Return the [x, y] coordinate for the center point of the cell that contains the specified text.  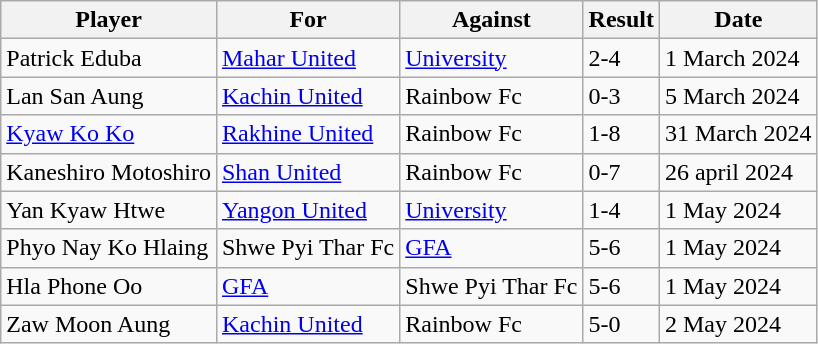
0-7 [621, 172]
0-3 [621, 96]
Mahar United [308, 58]
Phyo Nay Ko Hlaing [109, 248]
Hla Phone Oo [109, 286]
Rakhine United [308, 134]
Yangon United [308, 210]
Kyaw Ko Ko [109, 134]
26 april 2024 [738, 172]
Kaneshiro Motoshiro [109, 172]
5-0 [621, 324]
1-4 [621, 210]
Shan United [308, 172]
2-4 [621, 58]
1-8 [621, 134]
For [308, 20]
2 May 2024 [738, 324]
Yan Kyaw Htwe [109, 210]
Result [621, 20]
Player [109, 20]
Lan San Aung [109, 96]
31 March 2024 [738, 134]
Against [492, 20]
1 March 2024 [738, 58]
Date [738, 20]
5 March 2024 [738, 96]
Patrick Eduba [109, 58]
Zaw Moon Aung [109, 324]
